Identify which cell holds the provided text, then report its (X, Y) central coordinate. 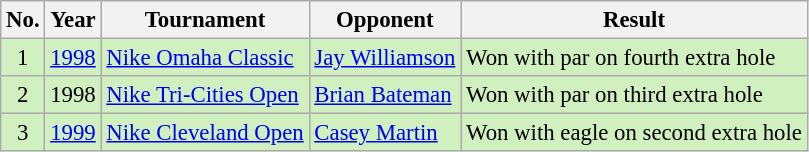
Won with par on third extra hole (634, 95)
Jay Williamson (385, 58)
Opponent (385, 20)
No. (23, 20)
Nike Cleveland Open (205, 133)
Won with par on fourth extra hole (634, 58)
Won with eagle on second extra hole (634, 133)
3 (23, 133)
Nike Tri-Cities Open (205, 95)
1999 (73, 133)
Brian Bateman (385, 95)
Tournament (205, 20)
Result (634, 20)
Year (73, 20)
Nike Omaha Classic (205, 58)
Casey Martin (385, 133)
1 (23, 58)
2 (23, 95)
